Provide the (x, y) coordinate of the cell's center where the given text is located.  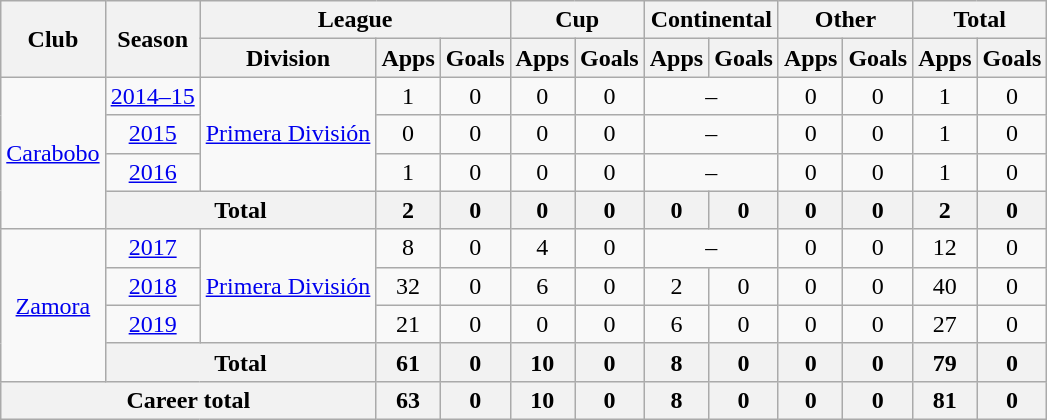
2015 (152, 134)
2016 (152, 172)
27 (945, 324)
Zamora (53, 305)
2018 (152, 286)
12 (945, 248)
81 (945, 400)
Continental (711, 20)
2017 (152, 248)
Carabobo (53, 153)
Cup (577, 20)
2014–15 (152, 96)
40 (945, 286)
2019 (152, 324)
Season (152, 39)
4 (542, 248)
21 (408, 324)
32 (408, 286)
Other (845, 20)
79 (945, 362)
Career total (188, 400)
League (355, 20)
Division (288, 58)
Club (53, 39)
63 (408, 400)
61 (408, 362)
